Capture the cell that displays the provided text and extract its [X, Y] central coordinate. 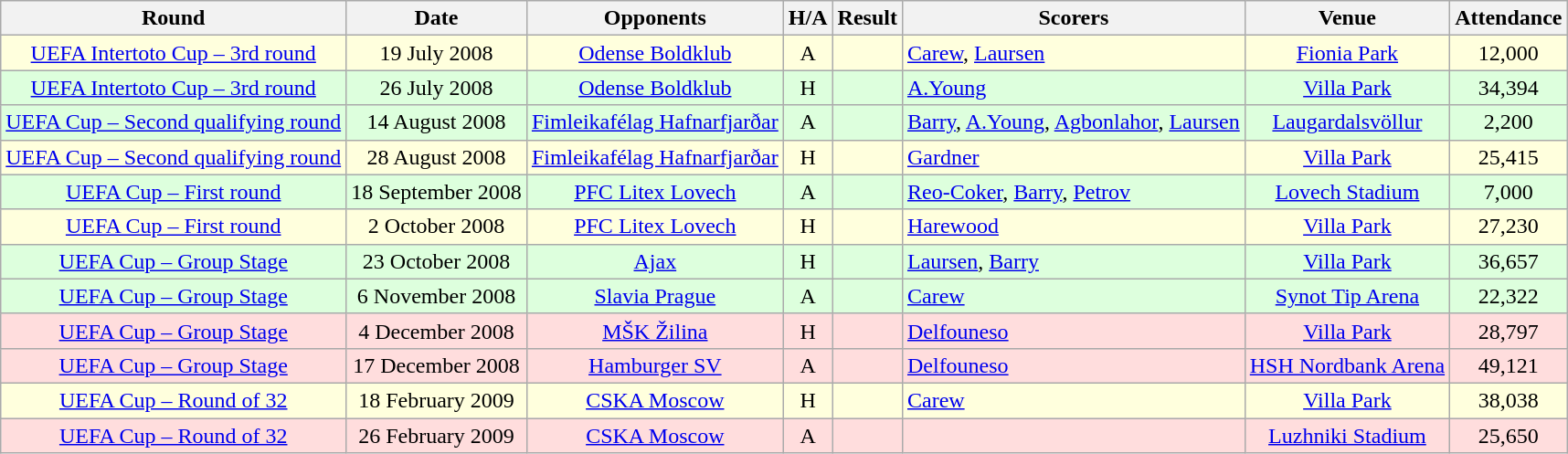
2 October 2008 [437, 227]
Hamburger SV [654, 365]
Lovech Stadium [1347, 192]
Luzhniki Stadium [1347, 436]
Laugardalsvöllur [1347, 122]
27,230 [1509, 227]
6 November 2008 [437, 296]
Ajax [654, 261]
7,000 [1509, 192]
12,000 [1509, 53]
18 September 2008 [437, 192]
Harewood [1073, 227]
Reo-Coker, Barry, Petrov [1073, 192]
25,650 [1509, 436]
26 February 2009 [437, 436]
H/A [808, 18]
17 December 2008 [437, 365]
28,797 [1509, 331]
Date [437, 18]
36,657 [1509, 261]
Scorers [1073, 18]
49,121 [1509, 365]
26 July 2008 [437, 88]
Synot Tip Arena [1347, 296]
Slavia Prague [654, 296]
Result [867, 18]
Fionia Park [1347, 53]
Carew, Laursen [1073, 53]
34,394 [1509, 88]
Round [174, 18]
Barry, A.Young, Agbonlahor, Laursen [1073, 122]
4 December 2008 [437, 331]
23 October 2008 [437, 261]
14 August 2008 [437, 122]
25,415 [1509, 157]
22,322 [1509, 296]
Venue [1347, 18]
HSH Nordbank Arena [1347, 365]
19 July 2008 [437, 53]
2,200 [1509, 122]
Opponents [654, 18]
38,038 [1509, 400]
MŠK Žilina [654, 331]
Attendance [1509, 18]
A.Young [1073, 88]
Laursen, Barry [1073, 261]
Gardner [1073, 157]
18 February 2009 [437, 400]
28 August 2008 [437, 157]
